Determine the (x, y) coordinate at the center of the cell enclosing the given text.  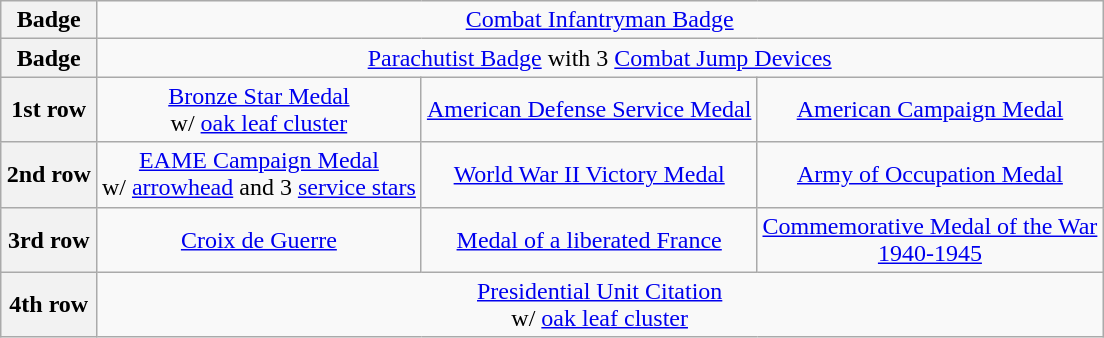
Army of Occupation Medal (930, 174)
Croix de Guerre (258, 240)
American Campaign Medal (930, 110)
EAME Campaign Medalw/ arrowhead and 3 service stars (258, 174)
Medal of a liberated France (589, 240)
Commemorative Medal of the War 1940-1945 (930, 240)
American Defense Service Medal (589, 110)
3rd row (48, 240)
World War II Victory Medal (589, 174)
Parachutist Badge with 3 Combat Jump Devices (599, 58)
4th row (48, 304)
Bronze Star Medalw/ oak leaf cluster (258, 110)
1st row (48, 110)
2nd row (48, 174)
Presidential Unit Citationw/ oak leaf cluster (599, 304)
Combat Infantryman Badge (599, 20)
